Output the (X, Y) coordinate of the center of the cell containing the given text.  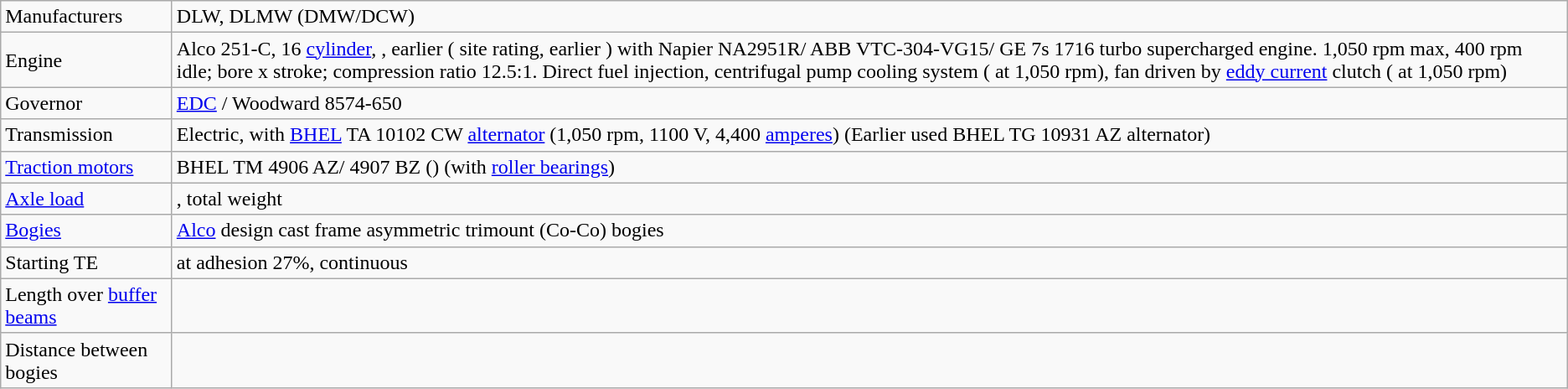
Distance between bogies (87, 360)
Traction motors (87, 167)
Axle load (87, 199)
BHEL TM 4906 AZ/ 4907 BZ () (with roller bearings) (869, 167)
DLW, DLMW (DMW/DCW) (869, 17)
Engine (87, 60)
Bogies (87, 231)
Electric, with BHEL TA 10102 CW alternator (1,050 rpm, 1100 V, 4,400 amperes) (Earlier used BHEL TG 10931 AZ alternator) (869, 135)
Starting TE (87, 262)
Manufacturers (87, 17)
EDC / Woodward 8574-650 (869, 103)
Length over buffer beams (87, 305)
at adhesion 27%, continuous (869, 262)
Transmission (87, 135)
Alco design cast frame asymmetric trimount (Co-Co) bogies (869, 231)
Governor (87, 103)
, total weight (869, 199)
